Locate the cell with the specified text and output its [X, Y] center coordinate. 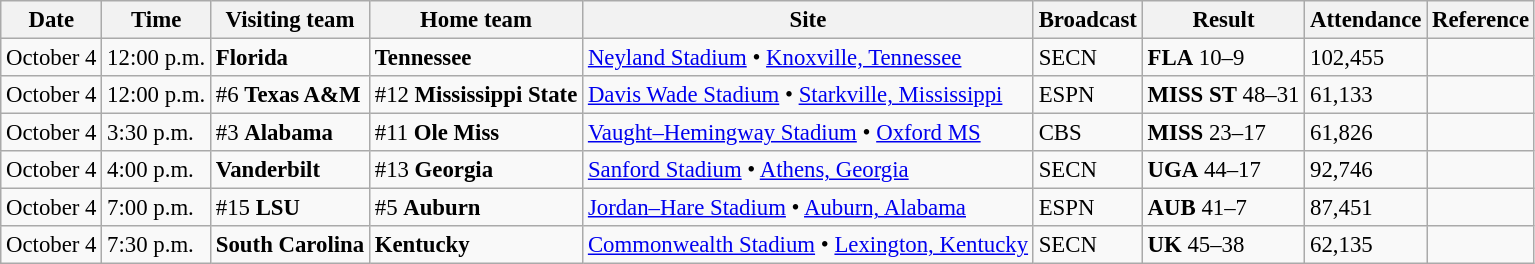
Reference [1481, 20]
Jordan–Hare Stadium • Auburn, Alabama [808, 208]
Visiting team [290, 20]
7:00 p.m. [156, 208]
92,746 [1366, 170]
Neyland Stadium • Knoxville, Tennessee [808, 58]
Date [52, 20]
#13 Georgia [476, 170]
Vaught–Hemingway Stadium • Oxford MS [808, 133]
Site [808, 20]
Commonwealth Stadium • Lexington, Kentucky [808, 245]
Vanderbilt [290, 170]
Florida [290, 58]
#11 Ole Miss [476, 133]
Time [156, 20]
#6 Texas A&M [290, 95]
Tennessee [476, 58]
FLA 10–9 [1224, 58]
UK 45–38 [1224, 245]
MISS 23–17 [1224, 133]
3:30 p.m. [156, 133]
7:30 p.m. [156, 245]
CBS [1088, 133]
Kentucky [476, 245]
Broadcast [1088, 20]
61,133 [1366, 95]
#5 Auburn [476, 208]
MISS ST 48–31 [1224, 95]
UGA 44–17 [1224, 170]
AUB 41–7 [1224, 208]
#3 Alabama [290, 133]
Davis Wade Stadium • Starkville, Mississippi [808, 95]
Sanford Stadium • Athens, Georgia [808, 170]
#15 LSU [290, 208]
102,455 [1366, 58]
62,135 [1366, 245]
Home team [476, 20]
South Carolina [290, 245]
61,826 [1366, 133]
Attendance [1366, 20]
#12 Mississippi State [476, 95]
87,451 [1366, 208]
Result [1224, 20]
4:00 p.m. [156, 170]
